Scan for the cell matching the given text and deliver its (X, Y) coordinate at center. 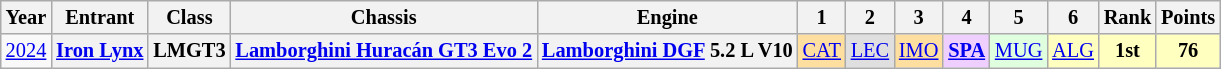
MUG (1018, 51)
1st (1128, 51)
CAT (822, 51)
LEC (870, 51)
Lamborghini DGF 5.2 L V10 (668, 51)
2024 (26, 51)
6 (1073, 17)
Class (189, 17)
Rank (1128, 17)
ALG (1073, 51)
Lamborghini Huracán GT3 Evo 2 (384, 51)
76 (1188, 51)
Year (26, 17)
LMGT3 (189, 51)
Points (1188, 17)
1 (822, 17)
SPA (966, 51)
5 (1018, 17)
3 (918, 17)
Entrant (100, 17)
4 (966, 17)
Iron Lynx (100, 51)
Engine (668, 17)
2 (870, 17)
IMO (918, 51)
Chassis (384, 17)
